Determine the (x, y) coordinate at the center of the cell enclosing the given text.  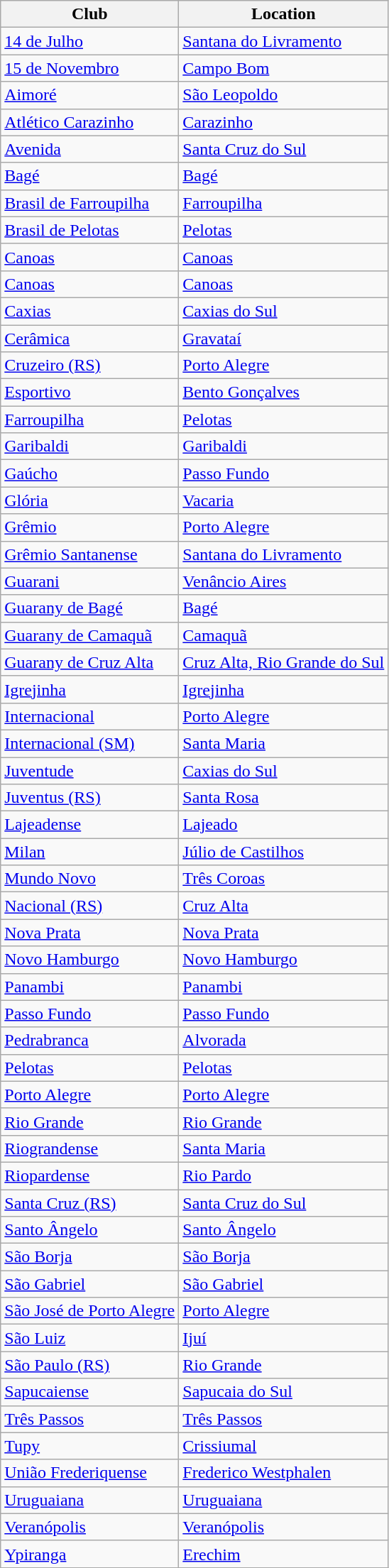
Gravataí (284, 339)
Nacional (RS) (89, 906)
Carazinho (284, 122)
Internacional (SM) (89, 743)
Vacaria (284, 500)
Erechim (284, 1554)
Rio Pardo (284, 1175)
Santa Rosa (284, 798)
Crissiumal (284, 1446)
Juventus (RS) (89, 798)
Cerâmica (89, 339)
Cruz Alta, Rio Grande do Sul (284, 662)
Grêmio (89, 527)
Camaquã (284, 635)
Pedrabranca (89, 1041)
Grêmio Santanense (89, 554)
Location (284, 14)
São Leopoldo (284, 95)
Alvorada (284, 1041)
São José de Porto Alegre (89, 1311)
Sapucaia do Sul (284, 1392)
Ypiranga (89, 1554)
Juventude (89, 770)
Campo Bom (284, 68)
Três Coroas (284, 879)
Glória (89, 500)
Atlético Carazinho (89, 122)
São Paulo (RS) (89, 1365)
Venâncio Aires (284, 581)
Caxias (89, 311)
Tupy (89, 1446)
Guarany de Camaquã (89, 635)
15 de Novembro (89, 68)
Lajeado (284, 825)
Riograndense (89, 1148)
União Frederiquense (89, 1473)
Santa Cruz (RS) (89, 1203)
Cruzeiro (RS) (89, 366)
Bento Gonçalves (284, 393)
Club (89, 14)
Aimoré (89, 95)
14 de Julho (89, 41)
Brasil de Farroupilha (89, 203)
Esportivo (89, 393)
Internacional (89, 716)
Frederico Westphalen (284, 1473)
Guarani (89, 581)
Guarany de Bagé (89, 608)
Júlio de Castilhos (284, 852)
Riopardense (89, 1175)
Brasil de Pelotas (89, 230)
Milan (89, 852)
Cruz Alta (284, 906)
Guarany de Cruz Alta (89, 662)
Lajeadense (89, 825)
Avenida (89, 149)
São Luiz (89, 1338)
Sapucaiense (89, 1392)
Ijuí (284, 1338)
Gaúcho (89, 473)
Mundo Novo (89, 879)
